Output the (x, y) coordinate of the center of the cell containing the given text.  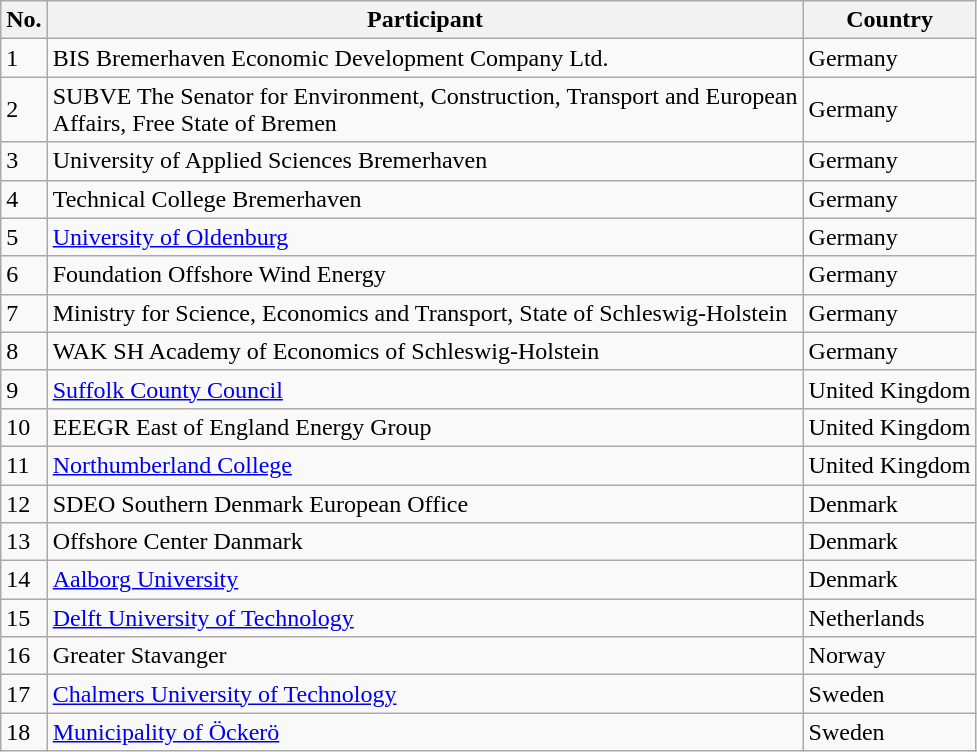
WAK SH Academy of Economics of Schleswig-Holstein (425, 351)
9 (24, 389)
7 (24, 313)
Northumberland College (425, 465)
University of Oldenburg (425, 237)
18 (24, 732)
Offshore Center Danmark (425, 542)
Netherlands (890, 618)
12 (24, 503)
14 (24, 580)
Foundation Offshore Wind Energy (425, 275)
5 (24, 237)
13 (24, 542)
8 (24, 351)
Chalmers University of Technology (425, 694)
4 (24, 199)
University of Applied Sciences Bremerhaven (425, 161)
Participant (425, 20)
2 (24, 110)
16 (24, 656)
Technical College Bremerhaven (425, 199)
No. (24, 20)
10 (24, 427)
17 (24, 694)
Suffolk County Council (425, 389)
1 (24, 58)
Municipality of Öckerö (425, 732)
SUBVE The Senator for Environment, Construction, Transport and European Affairs, Free State of Bremen (425, 110)
Greater Stavanger (425, 656)
Country (890, 20)
EEEGR East of England Energy Group (425, 427)
Aalborg University (425, 580)
3 (24, 161)
BIS Bremerhaven Economic Development Company Ltd. (425, 58)
Delft University of Technology (425, 618)
SDEO Southern Denmark European Office (425, 503)
15 (24, 618)
Ministry for Science, Economics and Transport, State of Schleswig-Holstein (425, 313)
Norway (890, 656)
11 (24, 465)
6 (24, 275)
